Capture the cell that displays the provided text and extract its (X, Y) central coordinate. 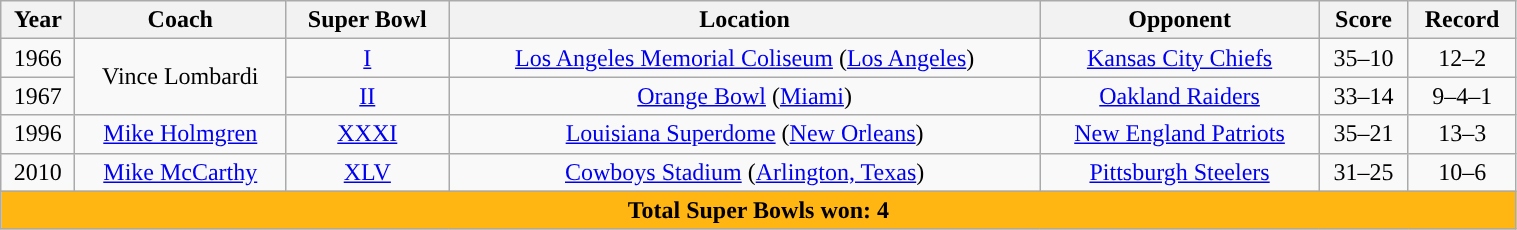
Mike McCarthy (180, 172)
1996 (38, 134)
Kansas City Chiefs (1180, 58)
35–21 (1364, 134)
I (368, 58)
2010 (38, 172)
Record (1462, 20)
Orange Bowl (Miami) (744, 96)
Super Bowl (368, 20)
12–2 (1462, 58)
Oakland Raiders (1180, 96)
1966 (38, 58)
XLV (368, 172)
II (368, 96)
31–25 (1364, 172)
XXXI (368, 134)
Pittsburgh Steelers (1180, 172)
Score (1364, 20)
33–14 (1364, 96)
New England Patriots (1180, 134)
1967 (38, 96)
13–3 (1462, 134)
Opponent (1180, 20)
Cowboys Stadium (Arlington, Texas) (744, 172)
Location (744, 20)
10–6 (1462, 172)
Los Angeles Memorial Coliseum (Los Angeles) (744, 58)
Vince Lombardi (180, 77)
Year (38, 20)
Louisiana Superdome (New Orleans) (744, 134)
9–4–1 (1462, 96)
Total Super Bowls won: 4 (758, 210)
Coach (180, 20)
Mike Holmgren (180, 134)
35–10 (1364, 58)
